Extract the (X, Y) coordinate from the center of the cell holding the provided text.  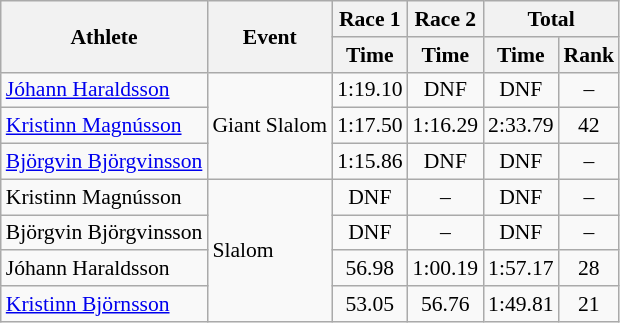
1:49.81 (520, 304)
28 (590, 269)
Giant Slalom (270, 126)
1:57.17 (520, 269)
1:17.50 (370, 126)
1:00.19 (446, 269)
1:16.29 (446, 126)
42 (590, 126)
Event (270, 36)
Kristinn Björnsson (104, 304)
53.05 (370, 304)
2:33.79 (520, 126)
Rank (590, 55)
1:19.10 (370, 90)
1:15.86 (370, 162)
56.98 (370, 269)
Athlete (104, 36)
Race 1 (370, 19)
Total (551, 19)
56.76 (446, 304)
Slalom (270, 250)
Race 2 (446, 19)
21 (590, 304)
